Locate the cell with the specified text and output its (X, Y) center coordinate. 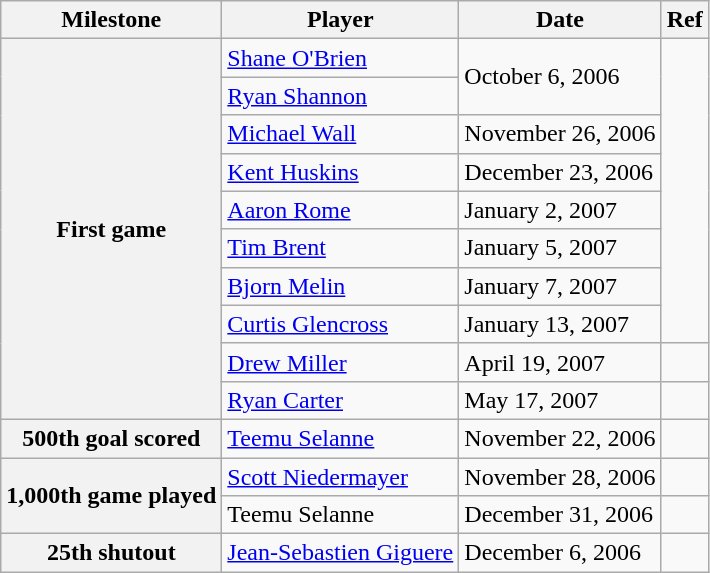
Bjorn Melin (340, 286)
April 19, 2007 (560, 362)
Jean-Sebastien Giguere (340, 553)
October 6, 2006 (560, 77)
January 13, 2007 (560, 324)
Scott Niedermayer (340, 477)
November 28, 2006 (560, 477)
January 2, 2007 (560, 210)
Milestone (112, 20)
Date (560, 20)
January 7, 2007 (560, 286)
Curtis Glencross (340, 324)
Michael Wall (340, 134)
December 23, 2006 (560, 172)
Tim Brent (340, 248)
Aaron Rome (340, 210)
Kent Huskins (340, 172)
Shane O'Brien (340, 58)
December 6, 2006 (560, 553)
25th shutout (112, 553)
Ryan Carter (340, 400)
500th goal scored (112, 438)
First game (112, 230)
January 5, 2007 (560, 248)
Ref (684, 20)
December 31, 2006 (560, 515)
November 22, 2006 (560, 438)
May 17, 2007 (560, 400)
November 26, 2006 (560, 134)
Player (340, 20)
1,000th game played (112, 496)
Ryan Shannon (340, 96)
Drew Miller (340, 362)
